For the text-containing cell, return its midpoint in [X, Y] coordinate format. 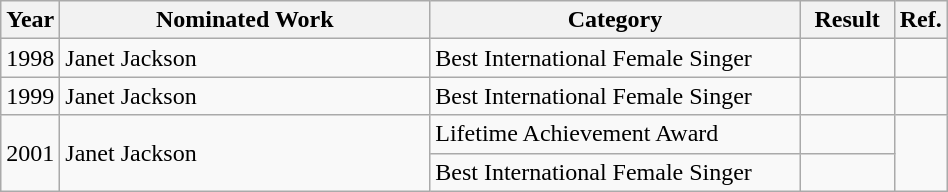
1998 [30, 58]
Category [615, 20]
1999 [30, 96]
Ref. [920, 20]
Nominated Work [245, 20]
Lifetime Achievement Award [615, 134]
2001 [30, 153]
Year [30, 20]
Result [847, 20]
